Return (x, y) of the center of cell containing provided text 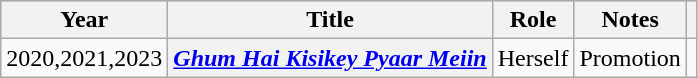
Ghum Hai Kisikey Pyaar Meiin (330, 58)
Year (84, 20)
Herself (533, 58)
Promotion (630, 58)
Title (330, 20)
Notes (630, 20)
2020,2021,2023 (84, 58)
Role (533, 20)
